From the cell containing the given text, extract its center point as [X, Y] coordinate. 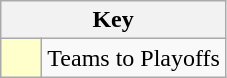
Key [114, 20]
Teams to Playoffs [134, 58]
